Return (x, y) of the center of cell containing provided text 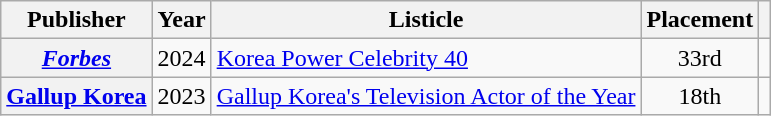
2023 (182, 96)
Listicle (426, 20)
2024 (182, 58)
33rd (700, 58)
Placement (700, 20)
Korea Power Celebrity 40 (426, 58)
Year (182, 20)
Gallup Korea's Television Actor of the Year (426, 96)
Gallup Korea (76, 96)
18th (700, 96)
Forbes (76, 58)
Publisher (76, 20)
